Provide the [x, y] coordinate of the cell's center where the given text is located.  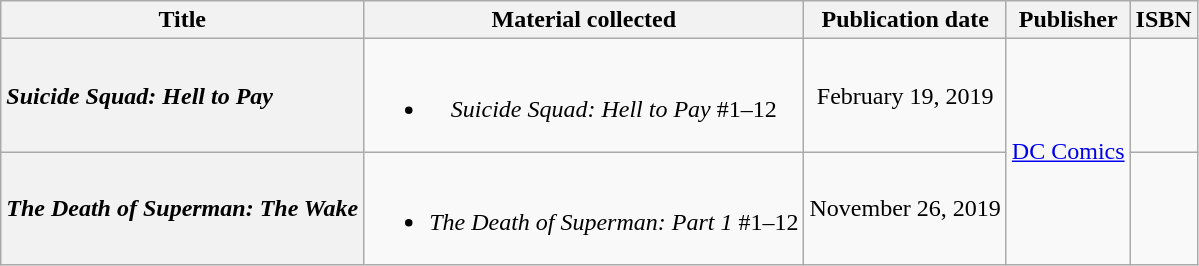
DC Comics [1068, 152]
Publication date [905, 20]
Material collected [584, 20]
The Death of Superman: The Wake [182, 208]
ISBN [1164, 20]
The Death of Superman: Part 1 #1–12 [584, 208]
Publisher [1068, 20]
February 19, 2019 [905, 96]
November 26, 2019 [905, 208]
Suicide Squad: Hell to Pay [182, 96]
Title [182, 20]
Suicide Squad: Hell to Pay #1–12 [584, 96]
